Determine the (X, Y) coordinate at the center of the cell enclosing the given text.  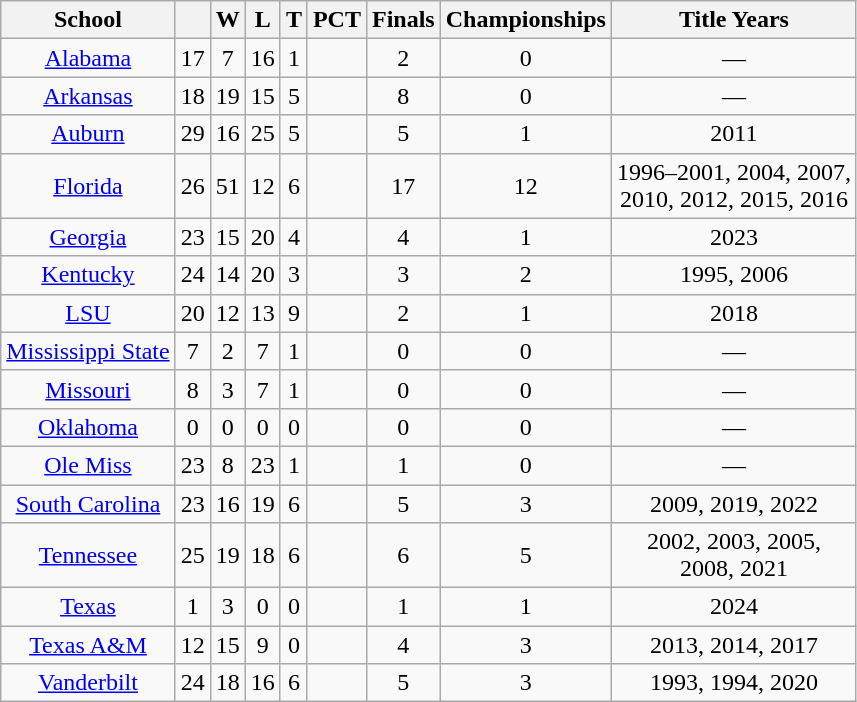
1996–2001, 2004, 2007,2010, 2012, 2015, 2016 (734, 186)
Texas A&M (88, 645)
South Carolina (88, 503)
2023 (734, 237)
Mississippi State (88, 351)
2009, 2019, 2022 (734, 503)
L (262, 20)
PCT (336, 20)
2011 (734, 134)
Oklahoma (88, 427)
T (294, 20)
Arkansas (88, 96)
Georgia (88, 237)
School (88, 20)
Finals (403, 20)
W (228, 20)
13 (262, 313)
2013, 2014, 2017 (734, 645)
Championships (526, 20)
Ole Miss (88, 465)
2018 (734, 313)
Vanderbilt (88, 683)
Auburn (88, 134)
LSU (88, 313)
2002, 2003, 2005,2008, 2021 (734, 556)
Tennessee (88, 556)
Kentucky (88, 275)
51 (228, 186)
Missouri (88, 389)
Florida (88, 186)
Title Years (734, 20)
2024 (734, 607)
29 (192, 134)
1993, 1994, 2020 (734, 683)
1995, 2006 (734, 275)
14 (228, 275)
Texas (88, 607)
26 (192, 186)
Alabama (88, 58)
